Extract the [X, Y] coordinate from the center of the cell holding the provided text.  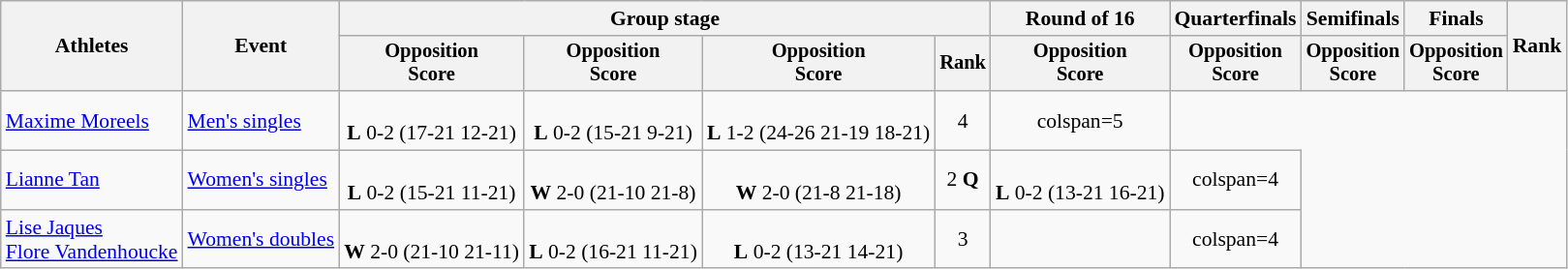
L 0-2 (16-21 11-21) [613, 240]
colspan=5 [1081, 120]
2 Q [963, 180]
W 2-0 (21-10 21-11) [432, 240]
L 0-2 (17-21 12-21) [432, 120]
Maxime Moreels [92, 120]
3 [963, 240]
Women's singles [261, 180]
L 0-2 (13-21 16-21) [1081, 180]
Athletes [92, 46]
Event [261, 46]
Men's singles [261, 120]
L 0-2 (15-21 11-21) [432, 180]
L 0-2 (15-21 9-21) [613, 120]
W 2-0 (21-8 21-18) [818, 180]
W 2-0 (21-10 21-8) [613, 180]
Group stage [664, 18]
4 [963, 120]
Lianne Tan [92, 180]
L 1-2 (24-26 21-19 18-21) [818, 120]
L 0-2 (13-21 14-21) [818, 240]
Quarterfinals [1236, 18]
Lise JaquesFlore Vandenhoucke [92, 240]
Semifinals [1354, 18]
Round of 16 [1081, 18]
Women's doubles [261, 240]
Finals [1457, 18]
